Search for the cell housing the specified text and yield its [x, y] center coordinate. 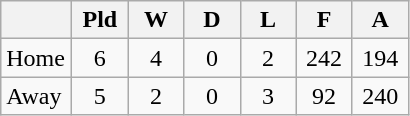
242 [324, 58]
L [268, 20]
Pld [100, 20]
F [324, 20]
240 [380, 96]
6 [100, 58]
3 [268, 96]
4 [156, 58]
W [156, 20]
D [212, 20]
5 [100, 96]
194 [380, 58]
Away [36, 96]
Home [36, 58]
92 [324, 96]
A [380, 20]
